Determine the [X, Y] coordinate at the center of the cell enclosing the given text.  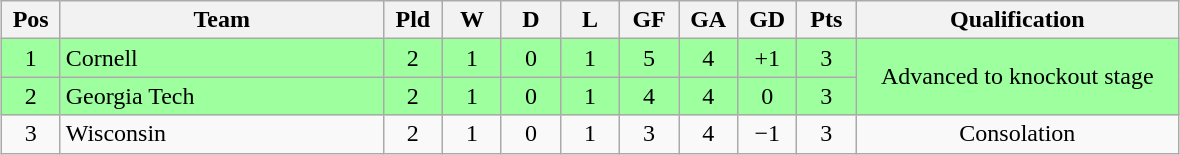
−1 [768, 134]
Advanced to knockout stage [1018, 77]
GA [708, 20]
Team [222, 20]
Pts [826, 20]
W [472, 20]
+1 [768, 58]
GD [768, 20]
Georgia Tech [222, 96]
Qualification [1018, 20]
5 [650, 58]
GF [650, 20]
Wisconsin [222, 134]
Consolation [1018, 134]
D [530, 20]
L [590, 20]
Pos [30, 20]
Pld [412, 20]
Cornell [222, 58]
